Output the (x, y) coordinate of the center of the cell containing the given text.  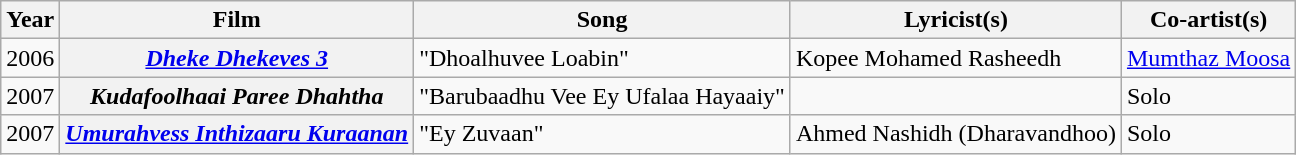
"Ey Zuvaan" (602, 134)
Kopee Mohamed Rasheedh (956, 58)
Umurahvess Inthizaaru Kuraanan (237, 134)
"Barubaadhu Vee Ey Ufalaa Hayaaiy" (602, 96)
Year (30, 20)
Lyricist(s) (956, 20)
Kudafoolhaai Paree Dhahtha (237, 96)
Film (237, 20)
Dheke Dhekeves 3 (237, 58)
"Dhoalhuvee Loabin" (602, 58)
Ahmed Nashidh (Dharavandhoo) (956, 134)
Song (602, 20)
Mumthaz Moosa (1208, 58)
Co-artist(s) (1208, 20)
2006 (30, 58)
